Capture the cell that displays the provided text and extract its (x, y) central coordinate. 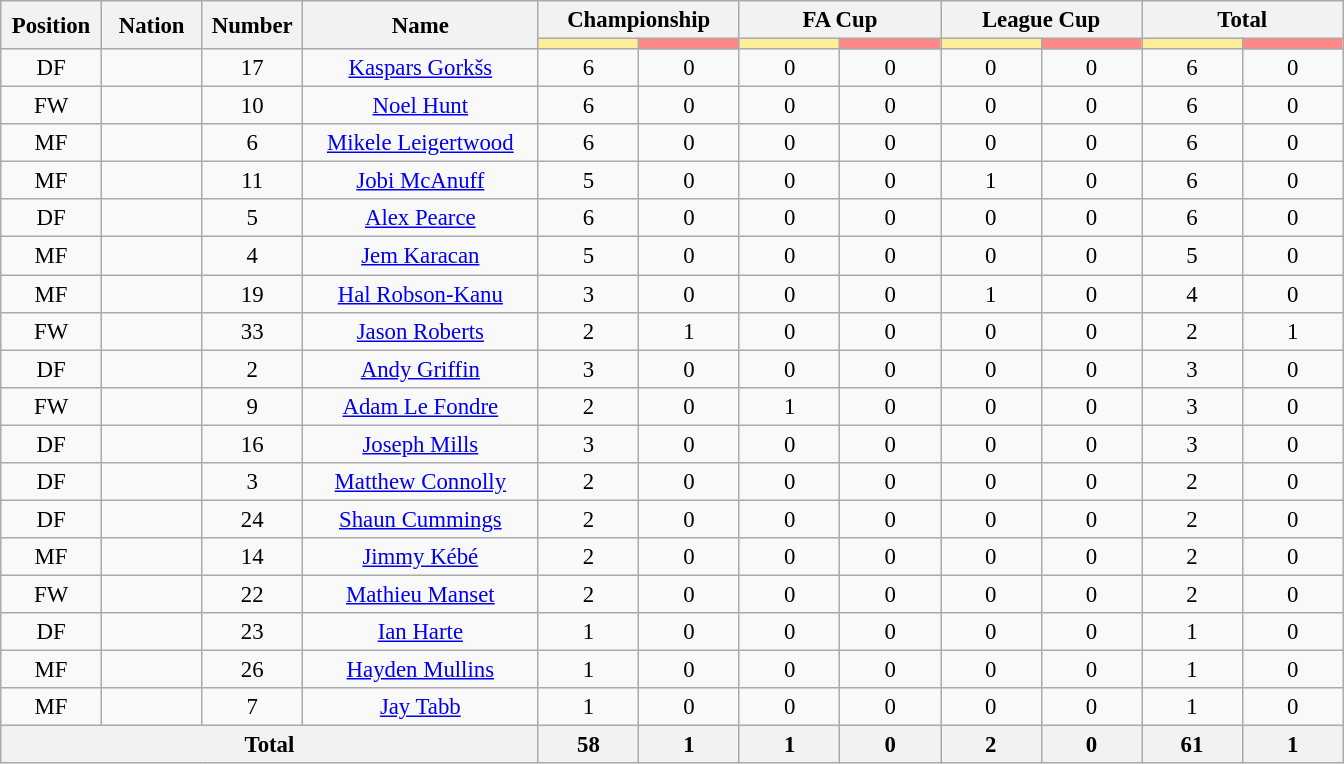
Jobi McAnuff (421, 181)
19 (252, 294)
23 (252, 632)
Position (52, 25)
58 (588, 745)
FA Cup (840, 20)
Kaspars Gorkšs (421, 68)
Championship (638, 20)
11 (252, 181)
League Cup (1040, 20)
61 (1192, 745)
16 (252, 444)
9 (252, 406)
Nation (152, 25)
Alex Pearce (421, 219)
Mikele Leigertwood (421, 143)
Jem Karacan (421, 256)
Noel Hunt (421, 106)
33 (252, 331)
10 (252, 106)
Hayden Mullins (421, 670)
Ian Harte (421, 632)
Shaun Cummings (421, 519)
17 (252, 68)
26 (252, 670)
7 (252, 707)
Mathieu Manset (421, 594)
22 (252, 594)
Jay Tabb (421, 707)
14 (252, 557)
Adam Le Fondre (421, 406)
Andy Griffin (421, 369)
Jimmy Kébé (421, 557)
Matthew Connolly (421, 482)
Name (421, 25)
Number (252, 25)
Joseph Mills (421, 444)
Jason Roberts (421, 331)
24 (252, 519)
Hal Robson-Kanu (421, 294)
